Return [x, y] of the center of cell containing provided text 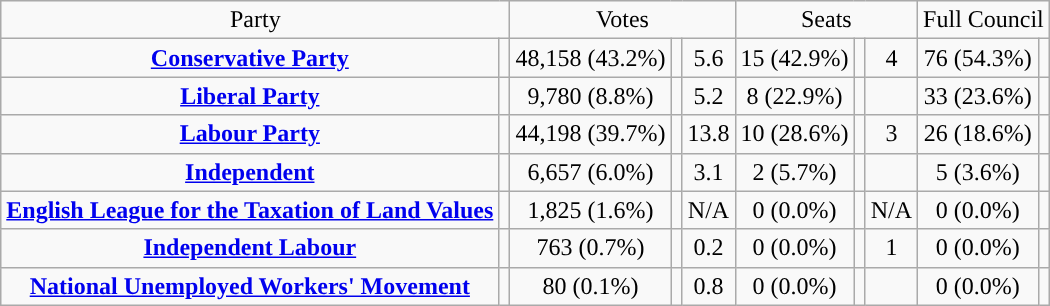
48,158 (43.2%) [590, 58]
Independent Labour [250, 248]
5.6 [708, 58]
9,780 (8.8%) [590, 96]
76 (54.3%) [978, 58]
44,198 (39.7%) [590, 134]
English League for the Taxation of Land Values [250, 210]
Party [256, 20]
10 (28.6%) [794, 134]
Conservative Party [250, 58]
Labour Party [250, 134]
1,825 (1.6%) [590, 210]
8 (22.9%) [794, 96]
0.2 [708, 248]
13.8 [708, 134]
4 [891, 58]
National Unemployed Workers' Movement [250, 286]
Full Council [984, 20]
763 (0.7%) [590, 248]
26 (18.6%) [978, 134]
1 [891, 248]
Votes [622, 20]
15 (42.9%) [794, 58]
6,657 (6.0%) [590, 172]
Seats [826, 20]
80 (0.1%) [590, 286]
33 (23.6%) [978, 96]
5.2 [708, 96]
5 (3.6%) [978, 172]
Liberal Party [250, 96]
2 (5.7%) [794, 172]
0.8 [708, 286]
Independent [250, 172]
3 [891, 134]
3.1 [708, 172]
